Provide the [X, Y] coordinate of the cell's center where the given text is located.  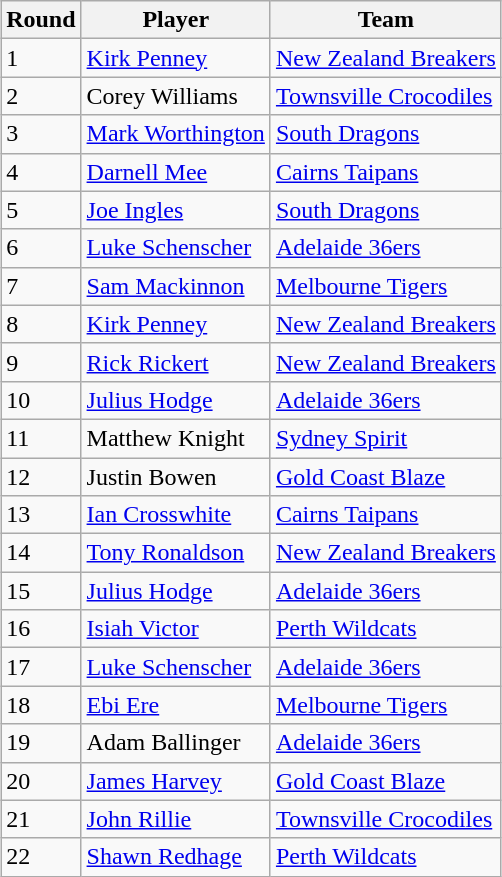
Player [176, 20]
Darnell Mee [176, 172]
Rick Rickert [176, 362]
19 [41, 743]
James Harvey [176, 781]
John Rillie [176, 819]
Round [41, 20]
10 [41, 400]
5 [41, 210]
Tony Ronaldson [176, 553]
Mark Worthington [176, 134]
Shawn Redhage [176, 857]
8 [41, 324]
14 [41, 553]
16 [41, 629]
9 [41, 362]
6 [41, 248]
Adam Ballinger [176, 743]
22 [41, 857]
15 [41, 591]
Team [386, 20]
Ebi Ere [176, 705]
12 [41, 477]
11 [41, 438]
18 [41, 705]
Corey Williams [176, 96]
Justin Bowen [176, 477]
4 [41, 172]
20 [41, 781]
3 [41, 134]
2 [41, 96]
17 [41, 667]
21 [41, 819]
Isiah Victor [176, 629]
Sam Mackinnon [176, 286]
Sydney Spirit [386, 438]
7 [41, 286]
1 [41, 58]
Matthew Knight [176, 438]
13 [41, 515]
Joe Ingles [176, 210]
Ian Crosswhite [176, 515]
